Find where the given text appears and provide that cell's center as [x, y] coordinate. 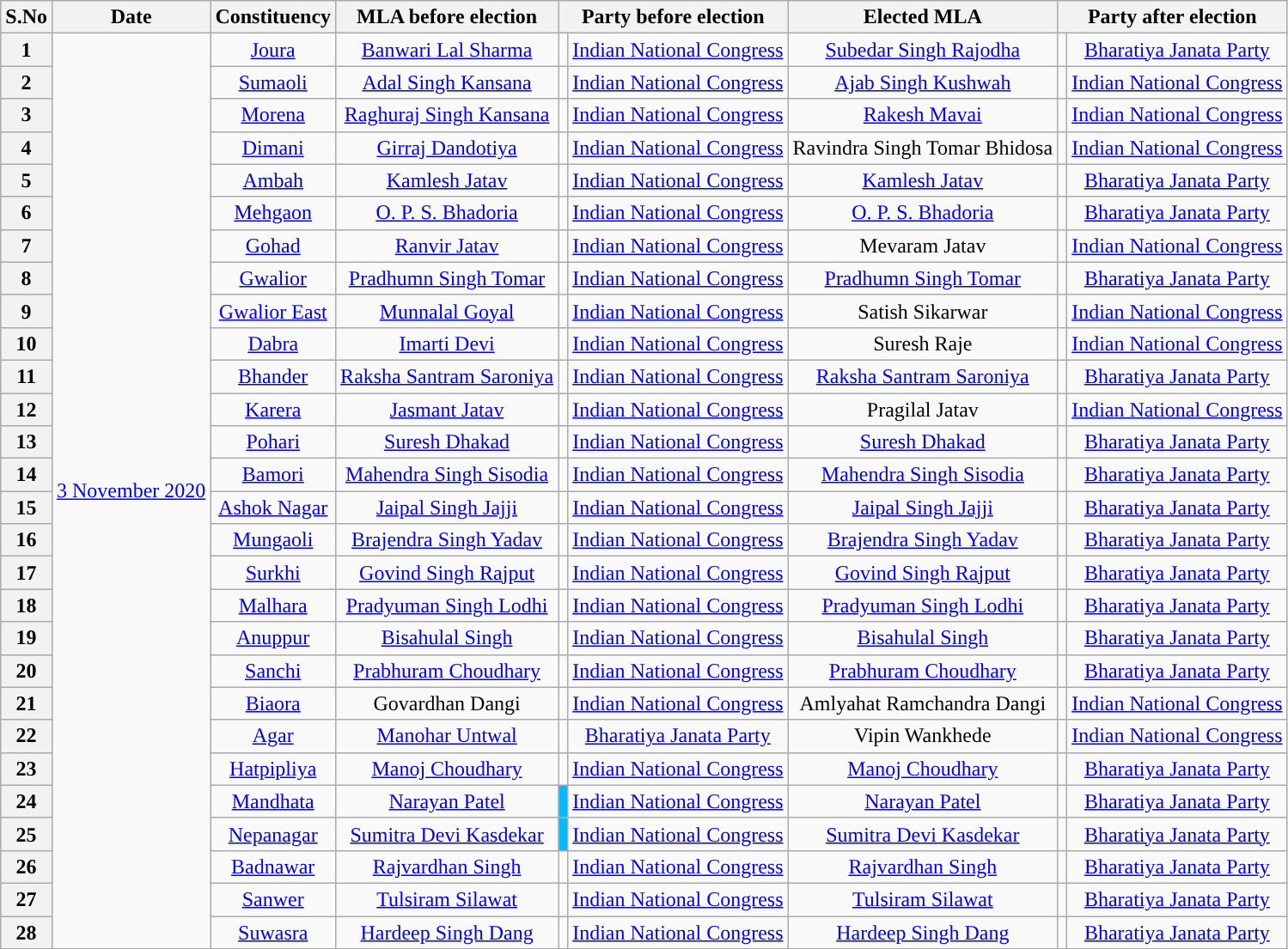
Sanwer [273, 899]
Subedar Singh Rajodha [923, 50]
Surkhi [273, 573]
Vipin Wankhede [923, 736]
Munnalal Goyal [447, 311]
Amlyahat Ramchandra Dangi [923, 703]
Karera [273, 410]
25 [27, 834]
16 [27, 540]
21 [27, 703]
11 [27, 376]
Satish Sikarwar [923, 311]
Morena [273, 115]
Mungaoli [273, 540]
3 [27, 115]
Party after election [1172, 17]
Party before election [674, 17]
Bamori [273, 475]
S.No [27, 17]
MLA before election [447, 17]
15 [27, 508]
Imarti Devi [447, 344]
Govardhan Dangi [447, 703]
Jasmant Jatav [447, 410]
19 [27, 638]
7 [27, 246]
Mandhata [273, 801]
Constituency [273, 17]
Ashok Nagar [273, 508]
14 [27, 475]
Suresh Raje [923, 344]
Gohad [273, 246]
6 [27, 213]
18 [27, 605]
2 [27, 82]
Mehgaon [273, 213]
Badnawar [273, 867]
Pohari [273, 442]
5 [27, 180]
Dabra [273, 344]
Ranvir Jatav [447, 246]
Biaora [273, 703]
Manohar Untwal [447, 736]
Raghuraj Singh Kansana [447, 115]
Pragilal Jatav [923, 410]
Ajab Singh Kushwah [923, 82]
Agar [273, 736]
Mevaram Jatav [923, 246]
Date [131, 17]
Hatpipliya [273, 769]
12 [27, 410]
Gwalior [273, 278]
Banwari Lal Sharma [447, 50]
Sanchi [273, 671]
Adal Singh Kansana [447, 82]
Anuppur [273, 638]
Malhara [273, 605]
24 [27, 801]
23 [27, 769]
Suwasra [273, 932]
Ravindra Singh Tomar Bhidosa [923, 148]
1 [27, 50]
26 [27, 867]
17 [27, 573]
Bhander [273, 376]
28 [27, 932]
9 [27, 311]
13 [27, 442]
Dimani [273, 148]
10 [27, 344]
Joura [273, 50]
27 [27, 899]
8 [27, 278]
Girraj Dandotiya [447, 148]
3 November 2020 [131, 491]
Sumaoli [273, 82]
Ambah [273, 180]
Elected MLA [923, 17]
4 [27, 148]
Nepanagar [273, 834]
Gwalior East [273, 311]
Rakesh Mavai [923, 115]
20 [27, 671]
22 [27, 736]
